Detect which cell encompasses the target text, then output its [X, Y] center coordinate. 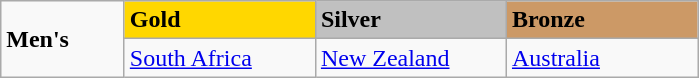
Men's [63, 39]
New Zealand [410, 58]
Australia [602, 58]
South Africa [220, 58]
Silver [410, 20]
Bronze [602, 20]
Gold [220, 20]
